Provide the [X, Y] coordinate of the cell's center where the given text is located.  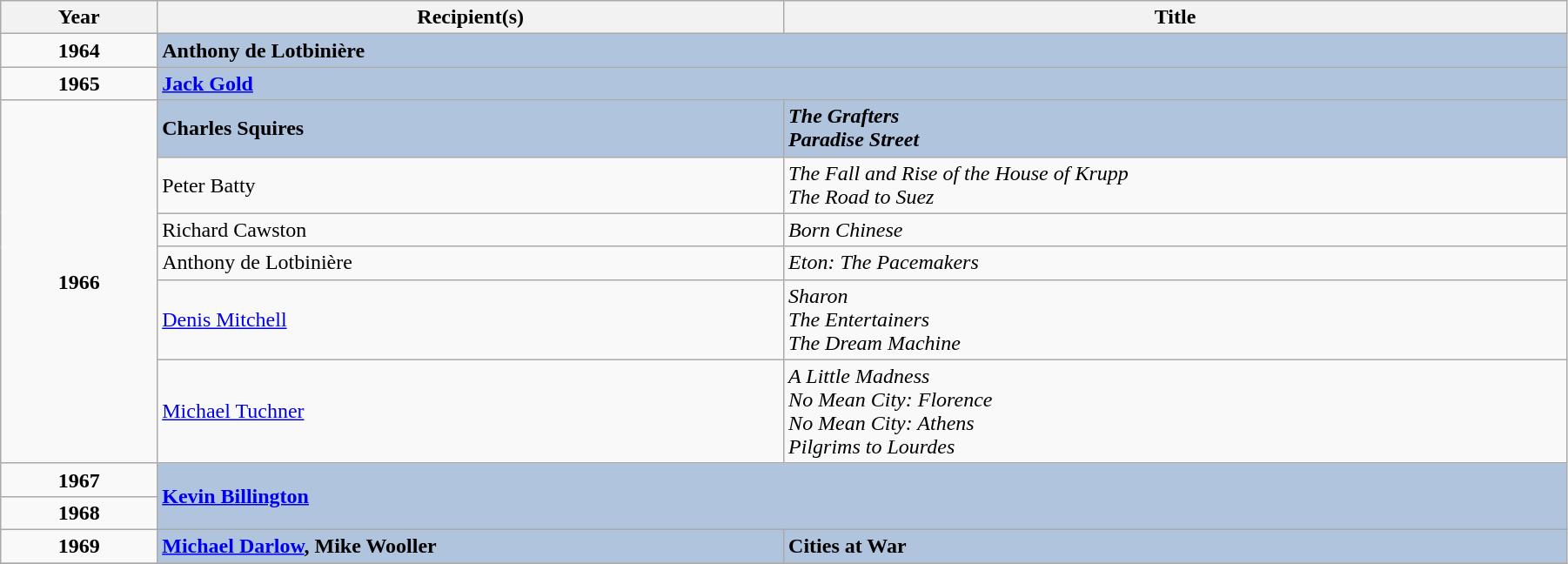
1969 [79, 546]
Kevin Billington [862, 496]
A Little MadnessNo Mean City: FlorenceNo Mean City: AthensPilgrims to Lourdes [1176, 411]
1964 [79, 50]
Michael Tuchner [471, 411]
SharonThe EntertainersThe Dream Machine [1176, 319]
Richard Cawston [471, 230]
Cities at War [1176, 546]
1966 [79, 282]
Peter Batty [471, 185]
Recipient(s) [471, 17]
Michael Darlow, Mike Wooller [471, 546]
Denis Mitchell [471, 319]
Title [1176, 17]
The Fall and Rise of the House of KruppThe Road to Suez [1176, 185]
1968 [79, 513]
Eton: The Pacemakers [1176, 263]
Charles Squires [471, 129]
The GraftersParadise Street [1176, 129]
1967 [79, 480]
Year [79, 17]
1965 [79, 84]
Born Chinese [1176, 230]
Jack Gold [862, 84]
